For the text-containing cell, return its midpoint in [X, Y] coordinate format. 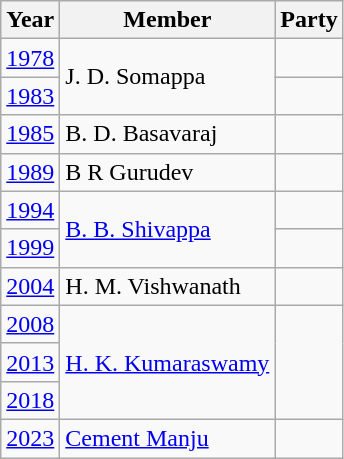
Member [168, 20]
Year [30, 20]
1994 [30, 210]
2008 [30, 324]
J. D. Somappa [168, 77]
1985 [30, 134]
1978 [30, 58]
Party [309, 20]
B. B. Shivappa [168, 229]
B R Gurudev [168, 172]
H. K. Kumaraswamy [168, 362]
1989 [30, 172]
2018 [30, 400]
B. D. Basavaraj [168, 134]
Cement Manju [168, 438]
2013 [30, 362]
2023 [30, 438]
1999 [30, 248]
H. M. Vishwanath [168, 286]
2004 [30, 286]
1983 [30, 96]
